Detect which cell encompasses the target text, then output its (x, y) center coordinate. 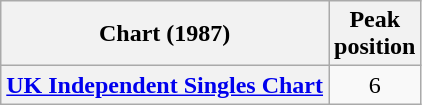
6 (375, 85)
Peakposition (375, 34)
UK Independent Singles Chart (165, 85)
Chart (1987) (165, 34)
